Capture the cell that displays the provided text and extract its (x, y) central coordinate. 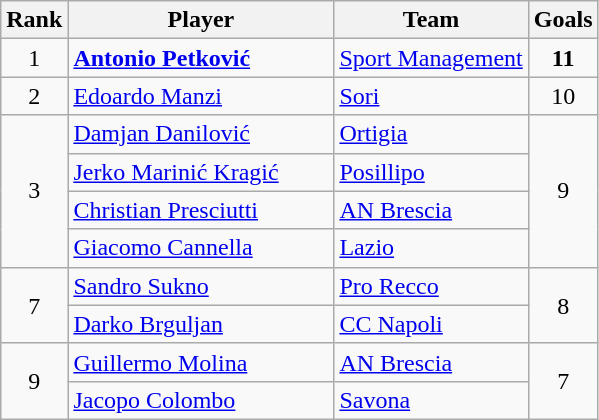
Team (431, 20)
Jerko Marinić Kragić (201, 172)
2 (34, 96)
Sori (431, 96)
Goals (563, 20)
Darko Brguljan (201, 324)
Ortigia (431, 134)
10 (563, 96)
Savona (431, 400)
Player (201, 20)
Rank (34, 20)
Pro Recco (431, 286)
Sandro Sukno (201, 286)
Antonio Petković (201, 58)
3 (34, 191)
Lazio (431, 248)
11 (563, 58)
CC Napoli (431, 324)
Posillipo (431, 172)
Sport Management (431, 58)
8 (563, 305)
Edoardo Manzi (201, 96)
Jacopo Colombo (201, 400)
1 (34, 58)
Giacomo Cannella (201, 248)
Guillermo Molina (201, 362)
Damjan Danilović (201, 134)
Christian Presciutti (201, 210)
